Extract the (x, y) coordinate from the center of the cell holding the provided text.  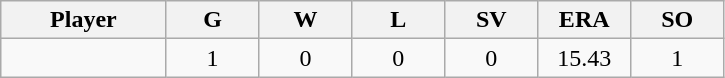
ERA (584, 20)
L (398, 20)
SO (678, 20)
Player (84, 20)
G (212, 20)
15.43 (584, 58)
SV (492, 20)
W (306, 20)
